Search for the cell housing the specified text and yield its (x, y) center coordinate. 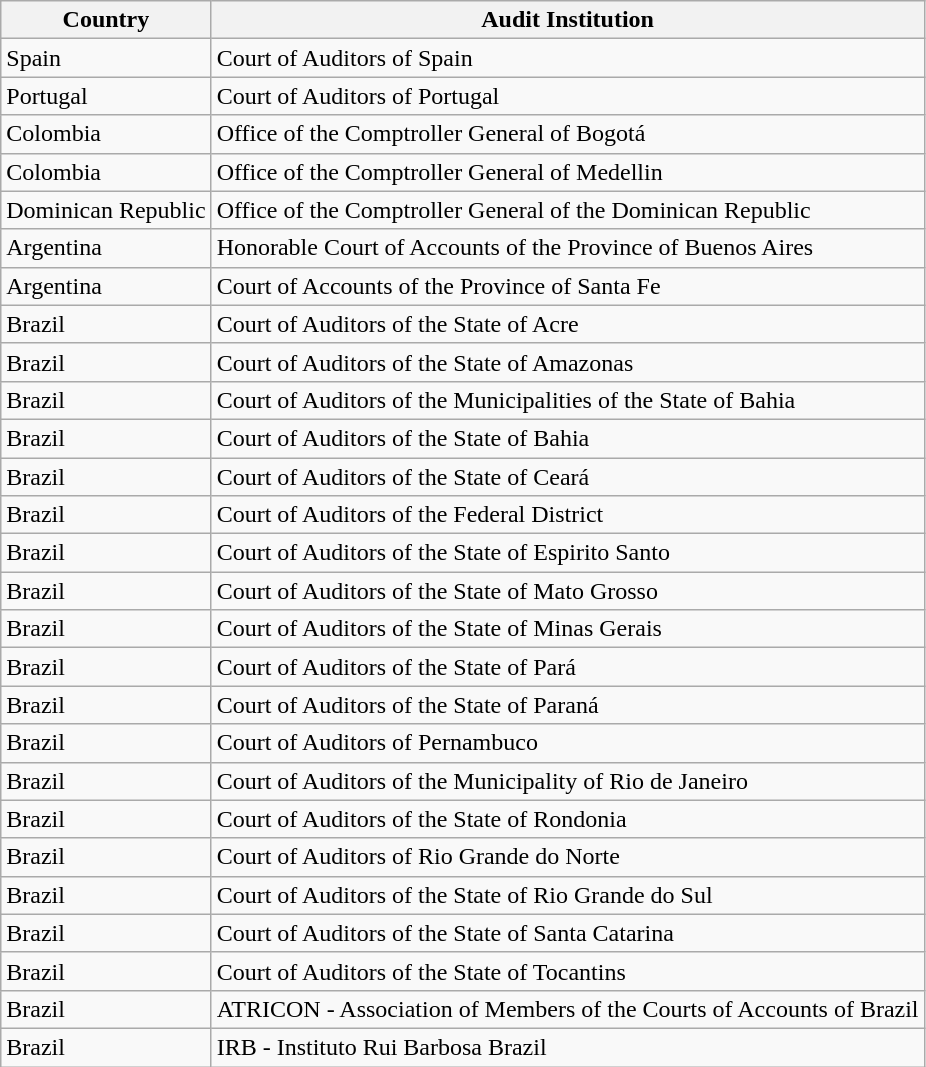
Court of Auditors of the State of Minas Gerais (568, 629)
Spain (106, 58)
Court of Auditors of the Federal District (568, 515)
IRB - Instituto Rui Barbosa Brazil (568, 1047)
Court of Auditors of the State of Paraná (568, 705)
ATRICON - Association of Members of the Courts of Accounts of Brazil (568, 1009)
Office of the Comptroller General of Bogotá (568, 134)
Court of Auditors of the State of Rondonia (568, 819)
Dominican Republic (106, 210)
Court of Auditors of the State of Bahia (568, 438)
Court of Auditors of the State of Espirito Santo (568, 553)
Court of Auditors of the State of Acre (568, 324)
Audit Institution (568, 20)
Court of Auditors of the State of Mato Grosso (568, 591)
Court of Auditors of the Municipalities of the State of Bahia (568, 400)
Portugal (106, 96)
Honorable Court of Accounts of the Province of Buenos Aires (568, 248)
Court of Auditors of the State of Rio Grande do Sul (568, 895)
Court of Accounts of the Province of Santa Fe (568, 286)
Court of Auditors of Pernambuco (568, 743)
Court of Auditors of Spain (568, 58)
Court of Auditors of Rio Grande do Norte (568, 857)
Country (106, 20)
Court of Auditors of the State of Ceará (568, 477)
Court of Auditors of the Municipality of Rio de Janeiro (568, 781)
Court of Auditors of the State of Tocantins (568, 971)
Court of Auditors of the State of Santa Catarina (568, 933)
Office of the Comptroller General of Medellin (568, 172)
Office of the Comptroller General of the Dominican Republic (568, 210)
Court of Auditors of Portugal (568, 96)
Court of Auditors of the State of Amazonas (568, 362)
Court of Auditors of the State of Pará (568, 667)
